From the cell containing the given text, extract its center point as [x, y] coordinate. 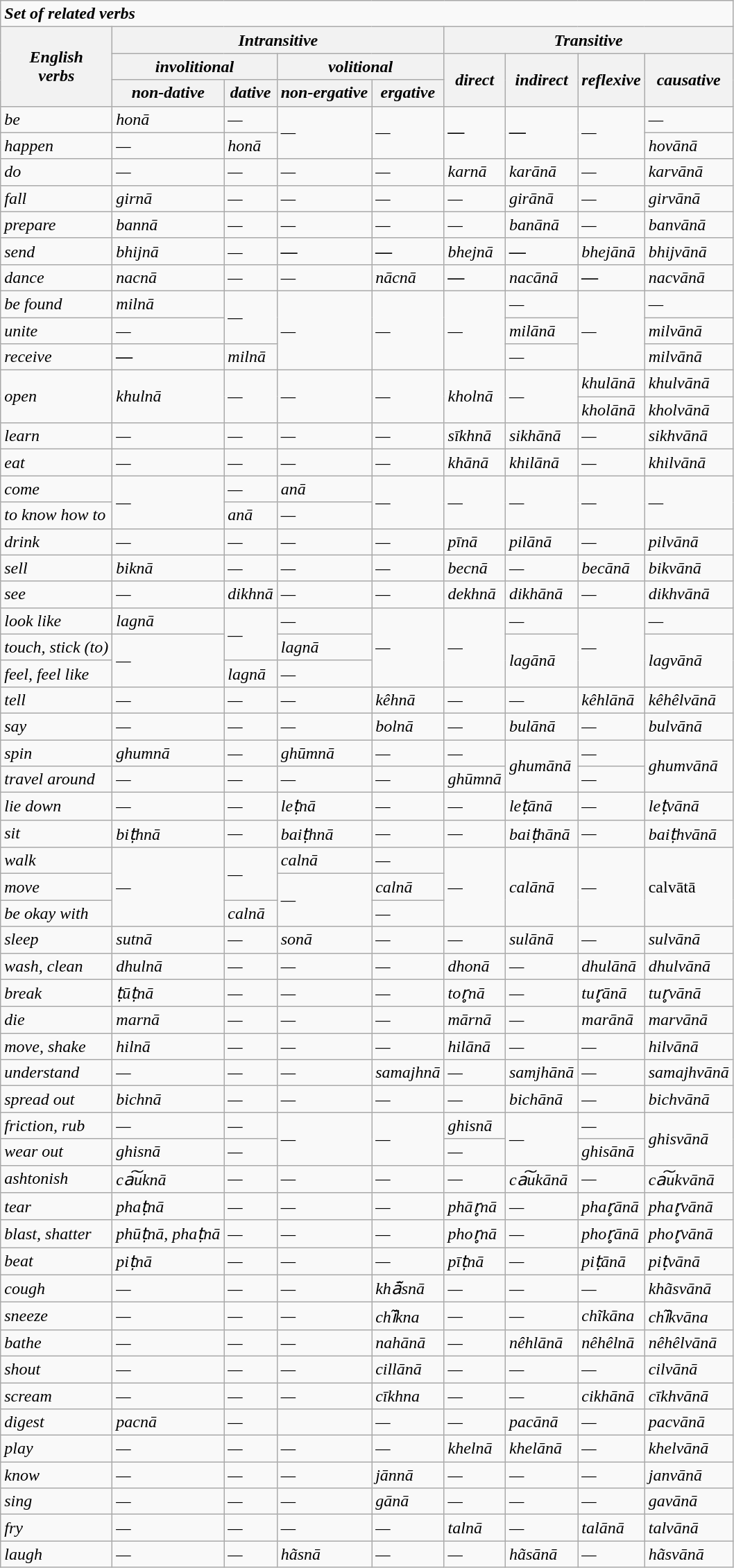
wash, clean [57, 966]
drink [57, 542]
tur̥vānā [688, 993]
talānā [611, 1528]
die [57, 1020]
spread out [57, 1099]
marvānā [688, 1020]
pīṭnā [475, 1261]
milānā [541, 331]
pilvānā [688, 542]
open [57, 397]
khilānā [541, 463]
bathe [57, 1343]
sonā [324, 940]
khilvānā [688, 463]
to know how to [57, 515]
calvātā [688, 887]
lagānā [541, 660]
walk [57, 861]
phar̥vānā [688, 1207]
samajhnā [408, 1073]
know [57, 1475]
chī̃kna [408, 1316]
ghisānā [611, 1152]
dative [250, 93]
travel around [57, 779]
khānā [475, 463]
leṭvānā [688, 807]
lie down [57, 807]
ashtonish [57, 1179]
bikvānā [688, 568]
baiṭhānā [541, 834]
marnā [168, 1020]
beat [57, 1261]
non-dative [168, 93]
lagvānā [688, 660]
ghumvānā [688, 766]
bhejnā [475, 251]
Englishverbs [57, 67]
be found [57, 304]
say [57, 726]
nacānā [541, 277]
cīkhvānā [688, 1396]
tell [57, 700]
bulvānā [688, 726]
nêhlānā [541, 1343]
be okay with [57, 913]
cīkhna [408, 1396]
bichvānā [688, 1099]
khā̃snā [408, 1289]
karānā [541, 172]
volitional [361, 67]
bannā [168, 225]
dekhnā [475, 594]
chĩkāna [611, 1316]
receive [57, 357]
non-ergative [324, 93]
nahānā [408, 1343]
khelnā [475, 1449]
khulānā [611, 384]
move [57, 887]
banvānā [688, 225]
Intransitive [278, 40]
phaṭnā [168, 1207]
phor̥nā [475, 1234]
pacānā [541, 1422]
bhijvānā [688, 251]
nācnā [408, 277]
chī̃kvāna [688, 1316]
becānā [611, 568]
dhonā [475, 966]
hãsvānā [688, 1554]
gānā [408, 1501]
tur̥ānā [611, 993]
see [57, 594]
dikhnā [250, 594]
pīnā [475, 542]
pilānā [541, 542]
leṭānā [541, 807]
shout [57, 1369]
look like [57, 621]
pacnā [168, 1422]
direct [475, 80]
move, shake [57, 1046]
sit [57, 834]
piṭvānā [688, 1261]
jānnā [408, 1475]
dhulānā [611, 966]
samajhvānā [688, 1073]
nêhêlvānā [688, 1343]
sīkhnā [475, 436]
nêhêlnā [611, 1343]
bolnā [408, 726]
banānā [541, 225]
hãsānā [541, 1554]
tear [57, 1207]
be [57, 119]
hilānā [475, 1046]
sikhānā [541, 436]
samjhānā [541, 1073]
bichānā [541, 1099]
causative [688, 80]
kholvānā [688, 410]
sulvānā [688, 940]
kêhnā [408, 700]
do [57, 172]
karvānā [688, 172]
wear out [57, 1152]
nacnā [168, 277]
play [57, 1449]
khelānā [541, 1449]
girnā [168, 198]
biṭhnā [168, 834]
indirect [541, 80]
fall [57, 198]
calānā [541, 887]
blast, shatter [57, 1234]
khãsvānā [688, 1289]
khelvānā [688, 1449]
Set of related verbs [366, 14]
prepare [57, 225]
digest [57, 1422]
karnā [475, 172]
khulnā [168, 397]
pacvānā [688, 1422]
phār̥nā [475, 1207]
nacvānā [688, 277]
khulvānā [688, 384]
phor̥vānā [688, 1234]
kholānā [611, 410]
ca͠uknā [168, 1179]
fry [57, 1528]
feel, feel like [57, 673]
piṭnā [168, 1261]
kêhlānā [611, 700]
understand [57, 1073]
dance [57, 277]
gavānā [688, 1501]
bhejānā [611, 251]
janvānā [688, 1475]
dhulvānā [688, 966]
ghumnā [168, 752]
dikhānā [541, 594]
eat [57, 463]
kêhêlvānā [688, 700]
talvānā [688, 1528]
cough [57, 1289]
hilnā [168, 1046]
learn [57, 436]
cikhānā [611, 1396]
unite [57, 331]
Transitive [588, 40]
biknā [168, 568]
mārnā [475, 1020]
leṭnā [324, 807]
happen [57, 146]
bulānā [541, 726]
cilvānā [688, 1369]
come [57, 489]
sulānā [541, 940]
sell [57, 568]
dikhvānā [688, 594]
baiṭhnā [324, 834]
kholnā [475, 397]
bhijnā [168, 251]
talnā [475, 1528]
break [57, 993]
scream [57, 1396]
involitional [194, 67]
baiṭhvānā [688, 834]
laugh [57, 1554]
phar̥ānā [611, 1207]
phor̥ānā [611, 1234]
hãsnā [324, 1554]
friction, rub [57, 1126]
ghumānā [541, 766]
girvānā [688, 198]
send [57, 251]
bichnā [168, 1099]
ghisvānā [688, 1139]
sleep [57, 940]
ca͠ukānā [541, 1179]
sneeze [57, 1316]
ṭūṭnā [168, 993]
piṭānā [611, 1261]
dhulnā [168, 966]
sing [57, 1501]
ca͠ukvānā [688, 1179]
becnā [475, 568]
sutnā [168, 940]
hovānā [688, 146]
hilvānā [688, 1046]
ergative [408, 93]
phūṭnā, phaṭnā [168, 1234]
reflexive [611, 80]
touch, stick (to) [57, 647]
sikhvānā [688, 436]
spin [57, 752]
tor̥nā [475, 993]
girānā [541, 198]
cillānā [408, 1369]
marānā [611, 1020]
